Capture the cell that displays the provided text and extract its (x, y) central coordinate. 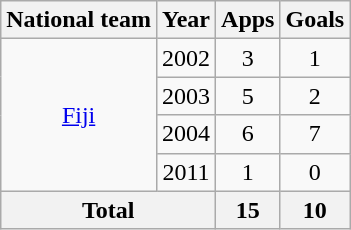
Goals (315, 20)
Total (108, 210)
Apps (248, 20)
3 (248, 58)
10 (315, 210)
15 (248, 210)
7 (315, 134)
2004 (186, 134)
2002 (186, 58)
2011 (186, 172)
2 (315, 96)
Year (186, 20)
5 (248, 96)
6 (248, 134)
Fiji (79, 115)
2003 (186, 96)
National team (79, 20)
0 (315, 172)
